Capture the cell that displays the provided text and extract its (X, Y) central coordinate. 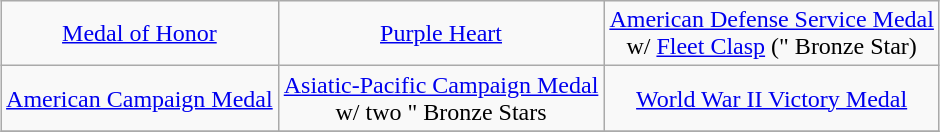
American Defense Service Medalw/ Fleet Clasp (" Bronze Star) (772, 34)
Asiatic-Pacific Campaign Medalw/ two " Bronze Stars (441, 98)
Purple Heart (441, 34)
Medal of Honor (140, 34)
American Campaign Medal (140, 98)
World War II Victory Medal (772, 98)
